Pinpoint the cell where the given text exists, returning its (x, y) midpoint coordinate. 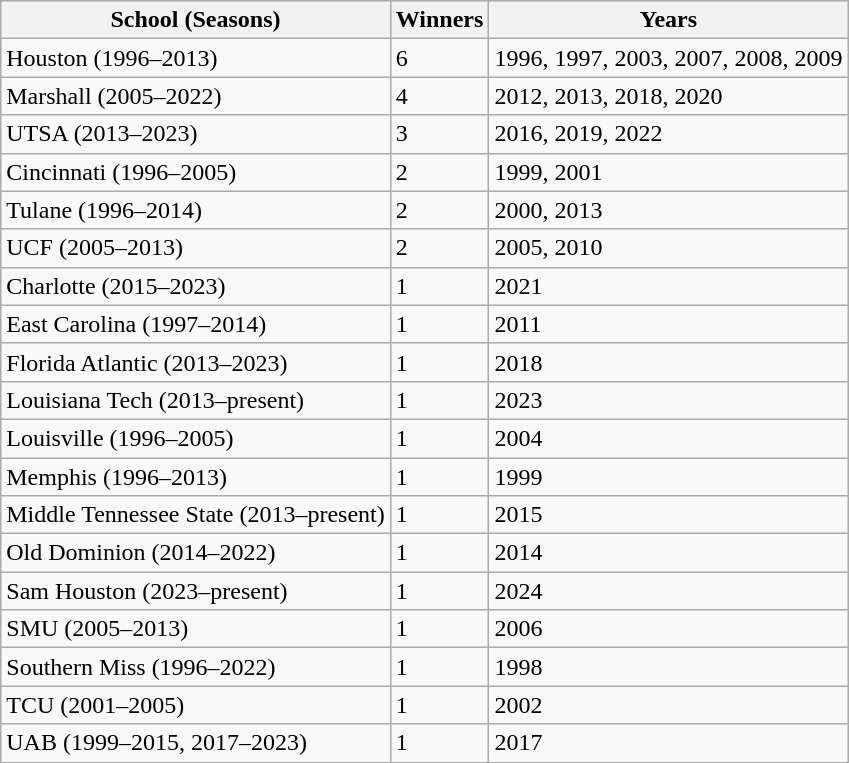
Sam Houston (2023–present) (196, 591)
SMU (2005–2013) (196, 629)
Charlotte (2015–2023) (196, 286)
Houston (1996–2013) (196, 58)
2000, 2013 (668, 210)
Tulane (1996–2014) (196, 210)
1998 (668, 667)
East Carolina (1997–2014) (196, 324)
School (Seasons) (196, 20)
2011 (668, 324)
Louisiana Tech (2013–present) (196, 400)
Louisville (1996–2005) (196, 438)
Memphis (1996–2013) (196, 477)
Old Dominion (2014–2022) (196, 553)
2002 (668, 705)
3 (440, 134)
2012, 2013, 2018, 2020 (668, 96)
2004 (668, 438)
1999, 2001 (668, 172)
2023 (668, 400)
UAB (1999–2015, 2017–2023) (196, 743)
Middle Tennessee State (2013–present) (196, 515)
2021 (668, 286)
2015 (668, 515)
2016, 2019, 2022 (668, 134)
1999 (668, 477)
UTSA (2013–2023) (196, 134)
2024 (668, 591)
6 (440, 58)
2017 (668, 743)
2006 (668, 629)
Winners (440, 20)
Years (668, 20)
4 (440, 96)
2014 (668, 553)
1996, 1997, 2003, 2007, 2008, 2009 (668, 58)
Florida Atlantic (2013–2023) (196, 362)
Marshall (2005–2022) (196, 96)
UCF (2005–2013) (196, 248)
TCU (2001–2005) (196, 705)
2018 (668, 362)
2005, 2010 (668, 248)
Cincinnati (1996–2005) (196, 172)
Southern Miss (1996–2022) (196, 667)
